Locate the cell with the specified text and output its [X, Y] center coordinate. 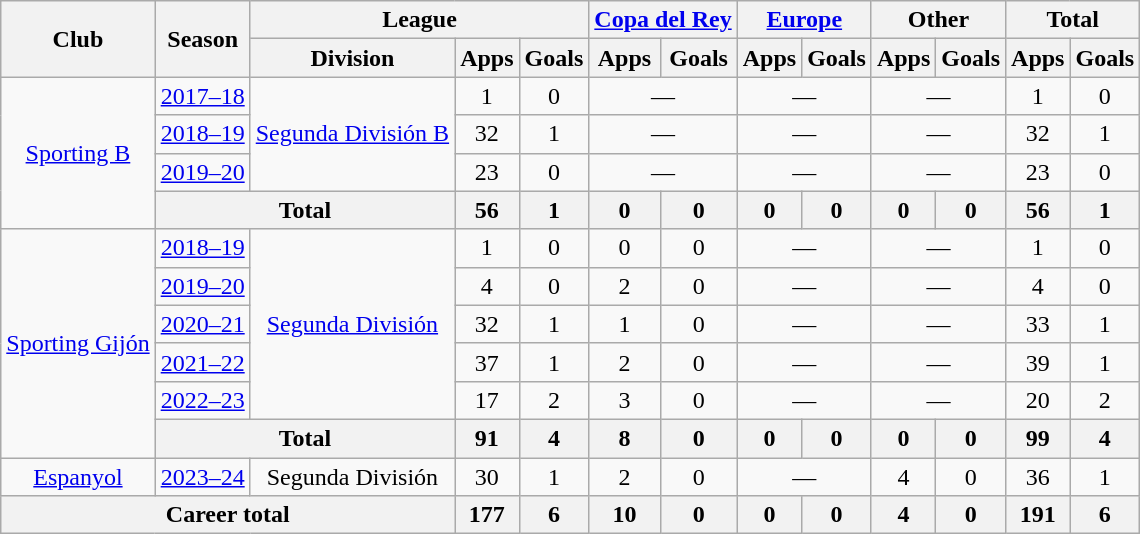
33 [1038, 324]
2022–23 [202, 400]
2017–18 [202, 96]
3 [624, 400]
2020–21 [202, 324]
8 [624, 438]
Espanyol [78, 477]
36 [1038, 477]
Sporting B [78, 153]
30 [487, 477]
2021–22 [202, 362]
91 [487, 438]
Other [938, 20]
Career total [228, 515]
99 [1038, 438]
Europe [804, 20]
Segunda División B [352, 134]
191 [1038, 515]
Copa del Rey [663, 20]
Sporting Gijón [78, 343]
2023–24 [202, 477]
17 [487, 400]
10 [624, 515]
37 [487, 362]
League [420, 20]
Division [352, 58]
39 [1038, 362]
Season [202, 39]
177 [487, 515]
20 [1038, 400]
Club [78, 39]
